Locate the cell with the specified text and output its [X, Y] center coordinate. 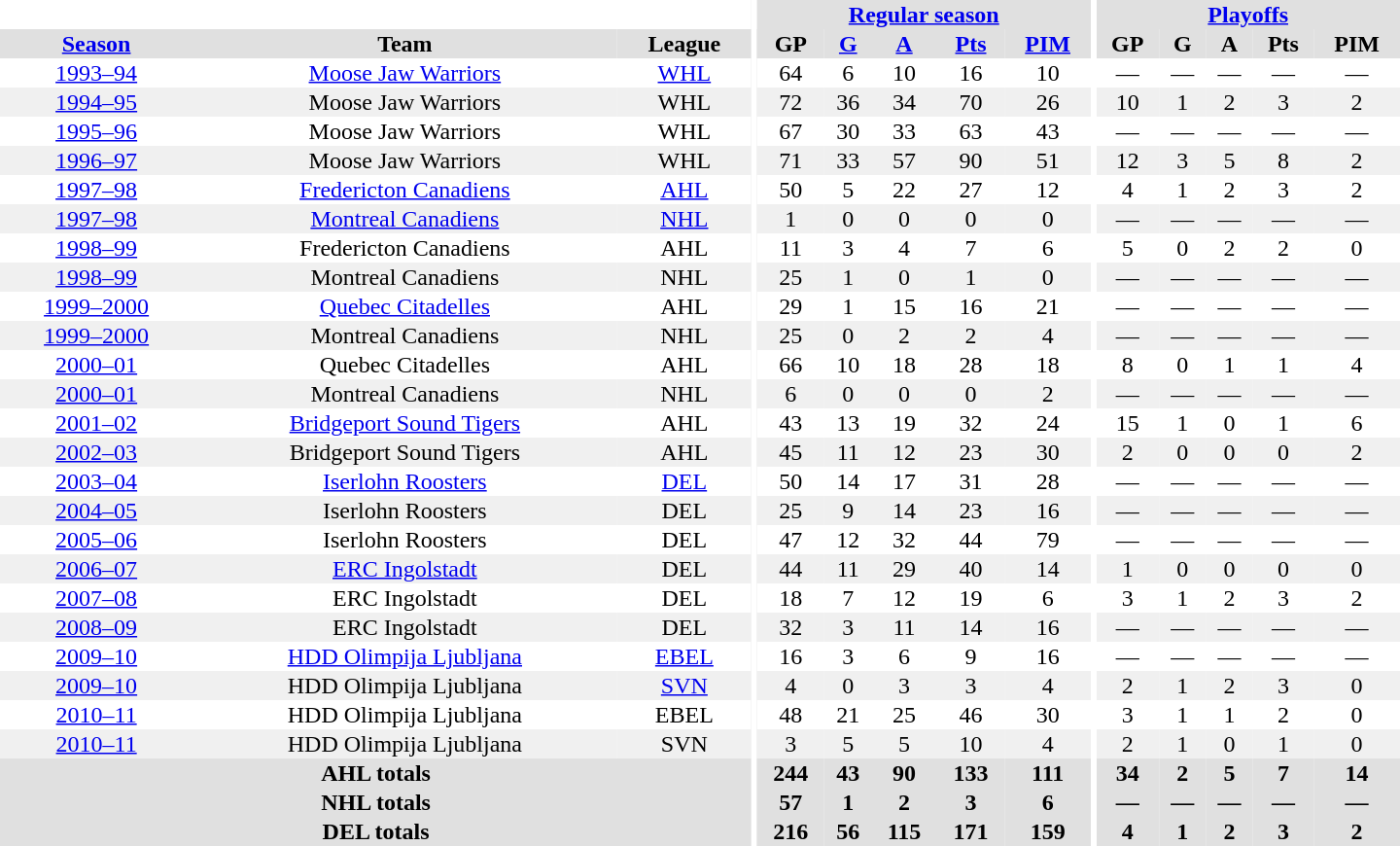
70 [971, 102]
244 [791, 773]
1994–95 [96, 102]
48 [791, 715]
26 [1048, 102]
67 [791, 131]
League [684, 44]
2002–03 [96, 452]
115 [904, 831]
72 [791, 102]
40 [971, 569]
13 [848, 423]
66 [791, 365]
45 [791, 452]
111 [1048, 773]
AHL totals [375, 773]
171 [971, 831]
51 [1048, 160]
2007–08 [96, 598]
36 [848, 102]
1995–96 [96, 131]
DEL totals [375, 831]
63 [971, 131]
2003–04 [96, 481]
64 [791, 73]
17 [904, 481]
2005–06 [96, 540]
133 [971, 773]
47 [791, 540]
Regular season [924, 15]
Team [404, 44]
22 [904, 190]
31 [971, 481]
2001–02 [96, 423]
NHL totals [375, 802]
24 [1048, 423]
216 [791, 831]
79 [1048, 540]
71 [791, 160]
Season [96, 44]
1996–97 [96, 160]
2008–09 [96, 627]
1993–94 [96, 73]
Playoffs [1248, 15]
2006–07 [96, 569]
56 [848, 831]
27 [971, 190]
159 [1048, 831]
46 [971, 715]
2004–05 [96, 511]
